Return the [X, Y] coordinate for the center point of the cell that contains the specified text.  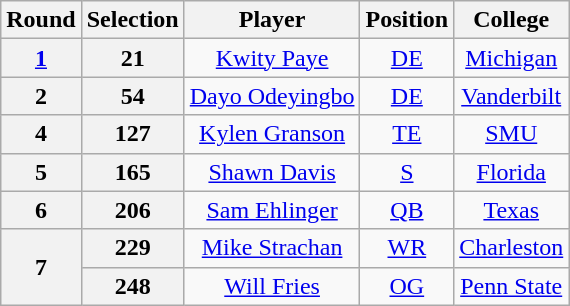
Sam Ehlinger [272, 210]
Michigan [512, 58]
54 [132, 96]
Penn State [512, 286]
Florida [512, 172]
TE [407, 134]
6 [41, 210]
Shawn Davis [272, 172]
SMU [512, 134]
Kylen Granson [272, 134]
7 [41, 267]
WR [407, 248]
4 [41, 134]
OG [407, 286]
Round [41, 20]
Dayo Odeyingbo [272, 96]
S [407, 172]
5 [41, 172]
248 [132, 286]
Player [272, 20]
206 [132, 210]
1 [41, 58]
Position [407, 20]
Selection [132, 20]
College [512, 20]
229 [132, 248]
Mike Strachan [272, 248]
165 [132, 172]
Will Fries [272, 286]
2 [41, 96]
Kwity Paye [272, 58]
Vanderbilt [512, 96]
21 [132, 58]
Charleston [512, 248]
QB [407, 210]
127 [132, 134]
Texas [512, 210]
